Capture the cell that displays the provided text and extract its [x, y] central coordinate. 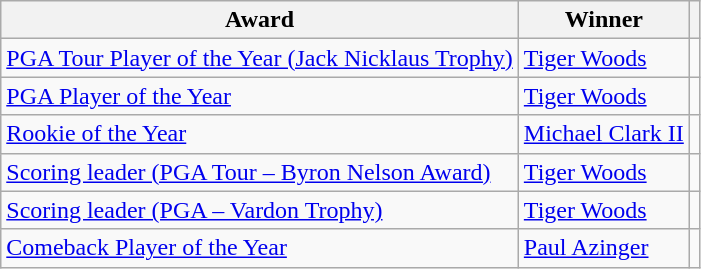
Scoring leader (PGA – Vardon Trophy) [260, 210]
Scoring leader (PGA Tour – Byron Nelson Award) [260, 172]
PGA Player of the Year [260, 96]
PGA Tour Player of the Year (Jack Nicklaus Trophy) [260, 58]
Paul Azinger [604, 248]
Comeback Player of the Year [260, 248]
Michael Clark II [604, 134]
Award [260, 20]
Winner [604, 20]
Rookie of the Year [260, 134]
